Identify which cell holds the provided text, then report its [X, Y] central coordinate. 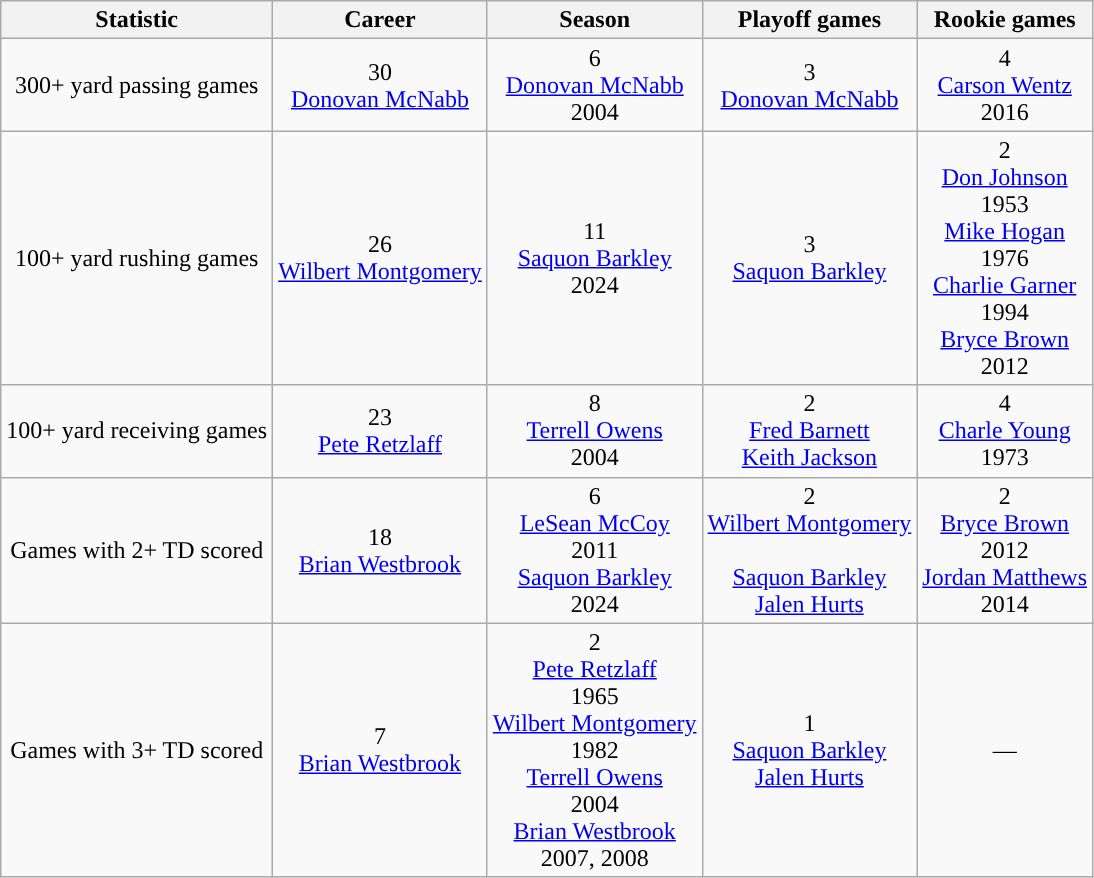
Season [594, 20]
Playoff games [810, 20]
4Charle Young1973 [1005, 431]
Games with 2+ TD scored [137, 550]
3Saquon Barkley [810, 258]
2Don Johnson1953Mike Hogan1976Charlie Garner1994Bryce Brown2012 [1005, 258]
100+ yard rushing games [137, 258]
23Pete Retzlaff [380, 431]
4Carson Wentz2016 [1005, 85]
2Wilbert MontgomerySaquon Barkley Jalen Hurts [810, 550]
Career [380, 20]
Games with 3+ TD scored [137, 750]
2Fred BarnettKeith Jackson [810, 431]
1Saquon BarkleyJalen Hurts [810, 750]
300+ yard passing games [137, 85]
8Terrell Owens2004 [594, 431]
2Bryce Brown2012Jordan Matthews2014 [1005, 550]
Rookie games [1005, 20]
7Brian Westbrook [380, 750]
18Brian Westbrook [380, 550]
100+ yard receiving games [137, 431]
2Pete Retzlaff1965Wilbert Montgomery1982Terrell Owens2004Brian Westbrook2007, 2008 [594, 750]
26Wilbert Montgomery [380, 258]
30Donovan McNabb [380, 85]
6LeSean McCoy 2011Saquon Barkley 2024 [594, 550]
11Saquon Barkley2024 [594, 258]
3Donovan McNabb [810, 85]
— [1005, 750]
6Donovan McNabb2004 [594, 85]
Statistic [137, 20]
